Capture the cell that displays the provided text and extract its (x, y) central coordinate. 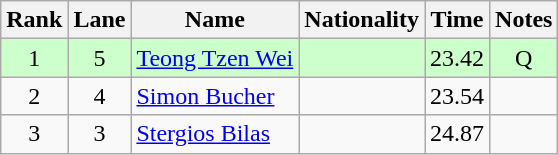
Rank (34, 20)
24.87 (458, 134)
Name (215, 20)
Nationality (362, 20)
Notes (524, 20)
Time (458, 20)
23.42 (458, 58)
Lane (100, 20)
Stergios Bilas (215, 134)
1 (34, 58)
23.54 (458, 96)
Simon Bucher (215, 96)
5 (100, 58)
Q (524, 58)
Teong Tzen Wei (215, 58)
4 (100, 96)
2 (34, 96)
